From the cell containing the given text, extract its center point as [X, Y] coordinate. 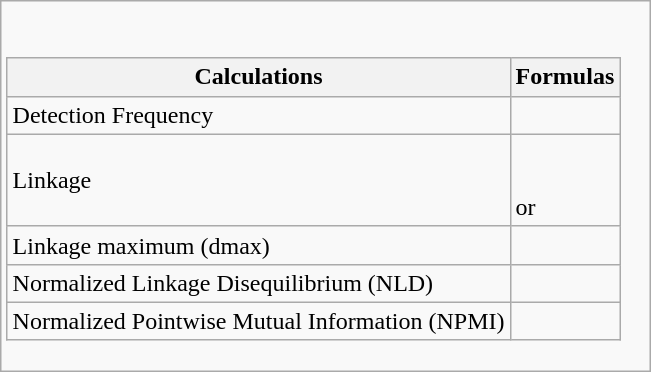
Linkage [258, 180]
Calculations [258, 77]
or [565, 180]
Formulas [565, 77]
Linkage maximum (dmax) [258, 245]
Normalized Linkage Disequilibrium (NLD) [258, 283]
Detection Frequency [258, 115]
Normalized Pointwise Mutual Information (NPMI) [258, 321]
